Scan for the cell matching the given text and deliver its (x, y) coordinate at center. 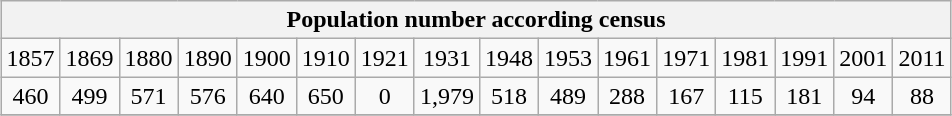
1890 (208, 58)
115 (746, 96)
1991 (804, 58)
2011 (922, 58)
1981 (746, 58)
88 (922, 96)
518 (508, 96)
571 (148, 96)
1880 (148, 58)
1953 (568, 58)
1948 (508, 58)
1971 (686, 58)
460 (30, 96)
167 (686, 96)
1931 (446, 58)
2001 (864, 58)
181 (804, 96)
1,979 (446, 96)
1921 (384, 58)
1869 (90, 58)
499 (90, 96)
650 (326, 96)
Population number according census (476, 20)
288 (628, 96)
1857 (30, 58)
1900 (266, 58)
1961 (628, 58)
489 (568, 96)
0 (384, 96)
640 (266, 96)
1910 (326, 58)
576 (208, 96)
94 (864, 96)
